Search for the cell housing the specified text and yield its [x, y] center coordinate. 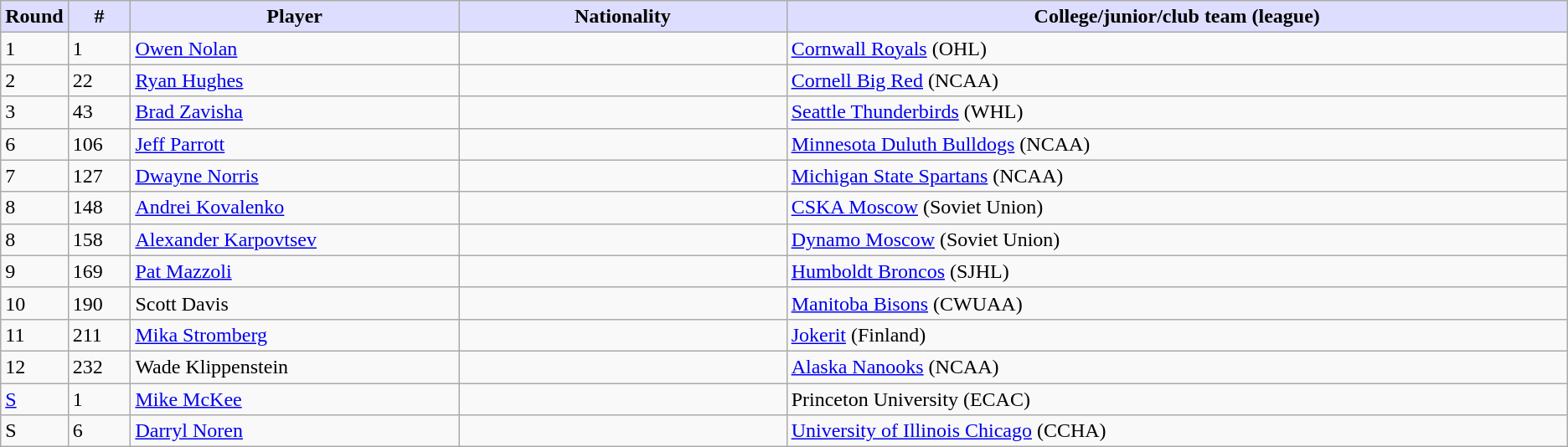
Owen Nolan [295, 49]
22 [99, 80]
106 [99, 144]
Mike McKee [295, 399]
3 [34, 112]
Michigan State Spartans (NCAA) [1177, 176]
Brad Zavisha [295, 112]
CSKA Moscow (Soviet Union) [1177, 208]
Dwayne Norris [295, 176]
158 [99, 239]
148 [99, 208]
Humboldt Broncos (SJHL) [1177, 271]
7 [34, 176]
43 [99, 112]
Scott Davis [295, 303]
169 [99, 271]
Pat Mazzoli [295, 271]
127 [99, 176]
Alexander Karpovtsev [295, 239]
Ryan Hughes [295, 80]
Alaska Nanooks (NCAA) [1177, 367]
Cornwall Royals (OHL) [1177, 49]
Jeff Parrott [295, 144]
211 [99, 335]
Mika Stromberg [295, 335]
Round [34, 17]
10 [34, 303]
# [99, 17]
University of Illinois Chicago (CCHA) [1177, 431]
Player [295, 17]
9 [34, 271]
11 [34, 335]
Wade Klippenstein [295, 367]
Cornell Big Red (NCAA) [1177, 80]
Minnesota Duluth Bulldogs (NCAA) [1177, 144]
Princeton University (ECAC) [1177, 399]
College/junior/club team (league) [1177, 17]
Jokerit (Finland) [1177, 335]
Darryl Noren [295, 431]
Nationality [623, 17]
232 [99, 367]
2 [34, 80]
Dynamo Moscow (Soviet Union) [1177, 239]
Manitoba Bisons (CWUAA) [1177, 303]
Seattle Thunderbirds (WHL) [1177, 112]
12 [34, 367]
Andrei Kovalenko [295, 208]
190 [99, 303]
